Extract the (x, y) coordinate from the center of the cell holding the provided text.  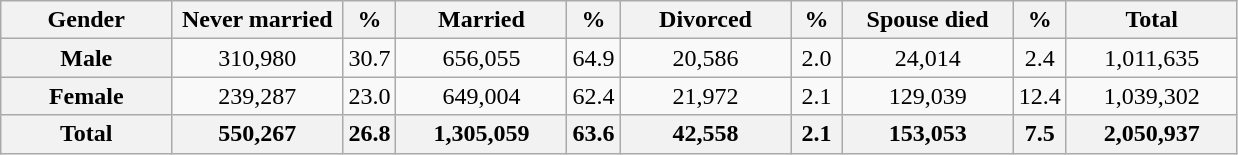
63.6 (594, 134)
64.9 (594, 58)
1,305,059 (482, 134)
153,053 (928, 134)
2,050,937 (1152, 134)
Divorced (706, 20)
Spouse died (928, 20)
649,004 (482, 96)
42,558 (706, 134)
2.4 (1040, 58)
239,287 (258, 96)
1,039,302 (1152, 96)
Married (482, 20)
21,972 (706, 96)
Male (86, 58)
26.8 (370, 134)
310,980 (258, 58)
1,011,635 (1152, 58)
550,267 (258, 134)
656,055 (482, 58)
129,039 (928, 96)
Gender (86, 20)
12.4 (1040, 96)
7.5 (1040, 134)
30.7 (370, 58)
Female (86, 96)
23.0 (370, 96)
Never married (258, 20)
62.4 (594, 96)
20,586 (706, 58)
2.0 (816, 58)
24,014 (928, 58)
